Detect which cell encompasses the target text, then output its (X, Y) center coordinate. 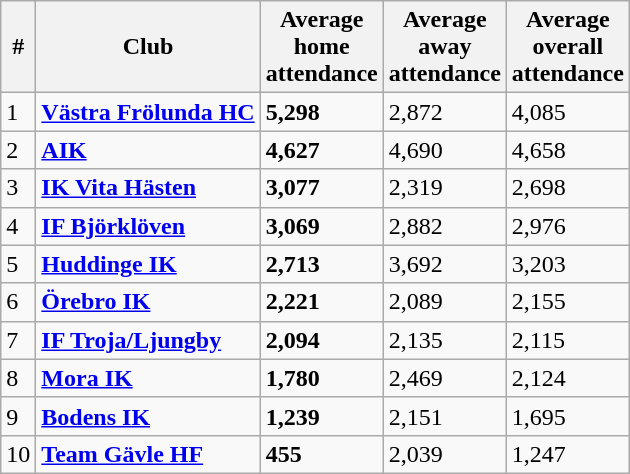
2,882 (444, 226)
Huddinge IK (148, 264)
Club (148, 47)
2 (18, 150)
4,658 (568, 150)
6 (18, 302)
Averagehomeattendance (322, 47)
Mora IK (148, 378)
1,780 (322, 378)
7 (18, 340)
1,247 (568, 454)
10 (18, 454)
4,627 (322, 150)
2,089 (444, 302)
2,135 (444, 340)
Team Gävle HF (148, 454)
Averageoverallattendance (568, 47)
2,124 (568, 378)
2,221 (322, 302)
9 (18, 416)
2,115 (568, 340)
4 (18, 226)
1,695 (568, 416)
AIK (148, 150)
2,713 (322, 264)
4,085 (568, 112)
Averageawayattendance (444, 47)
# (18, 47)
IF Troja/Ljungby (148, 340)
3,069 (322, 226)
IF Björklöven (148, 226)
3,077 (322, 188)
3,203 (568, 264)
Bodens IK (148, 416)
2,155 (568, 302)
Örebro IK (148, 302)
4,690 (444, 150)
IK Vita Hästen (148, 188)
Västra Frölunda HC (148, 112)
2,976 (568, 226)
455 (322, 454)
2,094 (322, 340)
2,039 (444, 454)
2,698 (568, 188)
1 (18, 112)
3,692 (444, 264)
1,239 (322, 416)
2,469 (444, 378)
2,319 (444, 188)
5,298 (322, 112)
2,872 (444, 112)
2,151 (444, 416)
3 (18, 188)
8 (18, 378)
5 (18, 264)
